Pinpoint the cell where the given text exists, returning its (X, Y) midpoint coordinate. 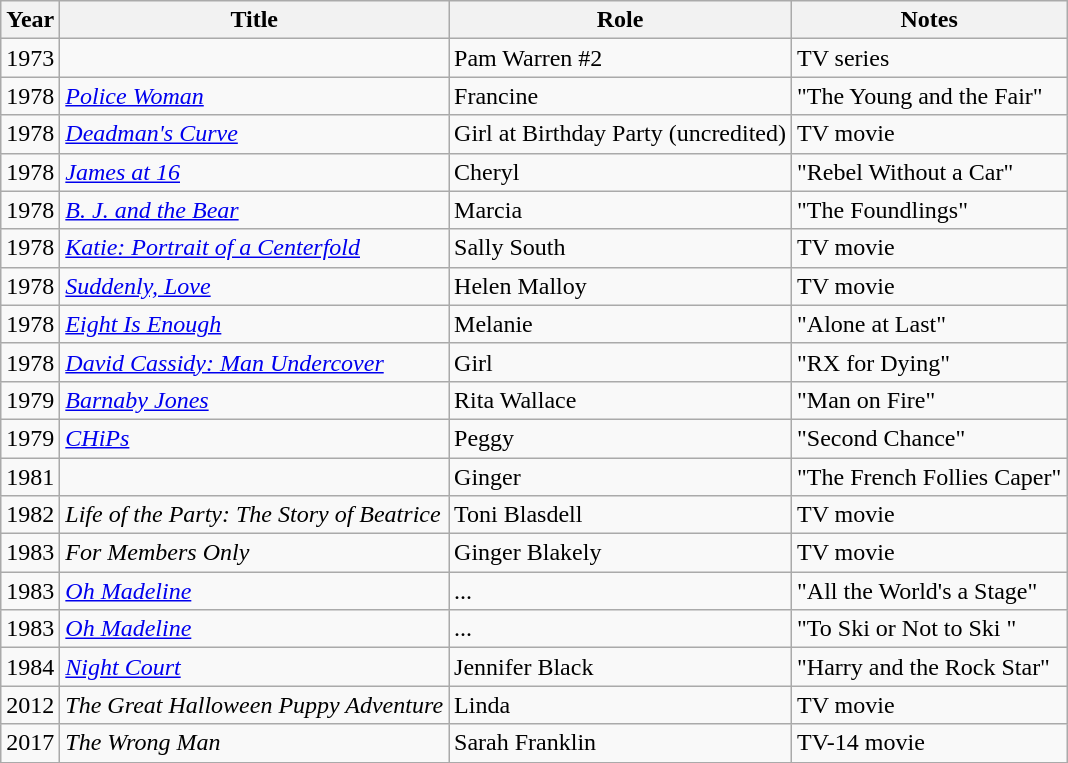
For Members Only (254, 553)
1984 (30, 667)
Police Woman (254, 96)
"All the World's a Stage" (930, 591)
Night Court (254, 667)
Helen Malloy (620, 286)
1981 (30, 477)
Sally South (620, 248)
David Cassidy: Man Undercover (254, 362)
James at 16 (254, 172)
Sarah Franklin (620, 743)
Toni Blasdell (620, 515)
"Alone at Last" (930, 324)
B. J. and the Bear (254, 210)
Peggy (620, 438)
Deadman's Curve (254, 134)
"Rebel Without a Car" (930, 172)
Katie: Portrait of a Centerfold (254, 248)
The Great Halloween Puppy Adventure (254, 705)
The Wrong Man (254, 743)
TV-14 movie (930, 743)
Year (30, 20)
Cheryl (620, 172)
Notes (930, 20)
"Man on Fire" (930, 400)
1973 (30, 58)
Life of the Party: The Story of Beatrice (254, 515)
Eight Is Enough (254, 324)
Title (254, 20)
Girl at Birthday Party (uncredited) (620, 134)
2012 (30, 705)
TV series (930, 58)
"The Young and the Fair" (930, 96)
Girl (620, 362)
Marcia (620, 210)
2017 (30, 743)
"Harry and the Rock Star" (930, 667)
"RX for Dying" (930, 362)
Suddenly, Love (254, 286)
Linda (620, 705)
"To Ski or Not to Ski " (930, 629)
Rita Wallace (620, 400)
Ginger (620, 477)
Melanie (620, 324)
Jennifer Black (620, 667)
1982 (30, 515)
Barnaby Jones (254, 400)
CHiPs (254, 438)
"Second Chance" (930, 438)
"The Foundlings" (930, 210)
"The French Follies Caper" (930, 477)
Role (620, 20)
Francine (620, 96)
Pam Warren #2 (620, 58)
Ginger Blakely (620, 553)
